Capture the cell that displays the provided text and extract its [x, y] central coordinate. 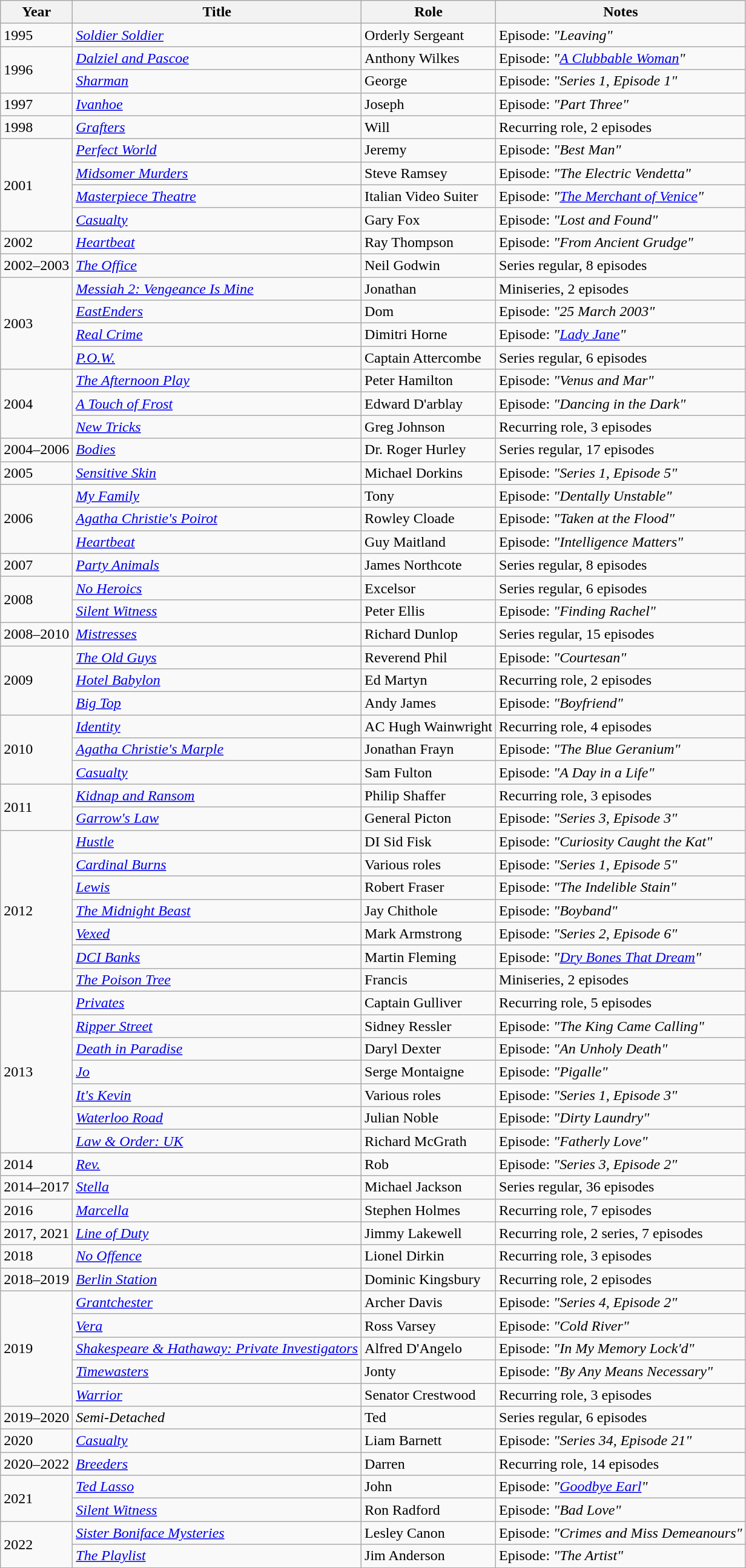
A Touch of Frost [217, 404]
Philip Shaffer [429, 796]
2014 [36, 1164]
No Offence [217, 1256]
The Playlist [217, 1556]
Marcella [217, 1210]
Episode: "Cold River" [621, 1325]
Episode: "Taken at the Flood" [621, 519]
Timewasters [217, 1371]
Sam Fulton [429, 772]
New Tricks [217, 427]
Rev. [217, 1164]
Episode: "Leaving" [621, 35]
Orderly Sergeant [429, 35]
Episode: "Boyfriend" [621, 703]
P.O.W. [217, 358]
Series regular, 36 episodes [621, 1187]
Episode: "Lost and Found" [621, 219]
Role [429, 12]
1998 [36, 127]
Episode: "Bad Love" [621, 1510]
Reverend Phil [429, 657]
Episode: "Series 1, Episode 1" [621, 81]
Excelsor [429, 588]
Lionel Dirkin [429, 1256]
The Midnight Beast [217, 911]
Episode: "Dancing in the Dark" [621, 404]
Series regular, 15 episodes [621, 634]
2003 [36, 323]
Recurring role, 5 episodes [621, 1003]
My Family [217, 496]
Episode: "By Any Means Necessary" [621, 1371]
The Old Guys [217, 657]
Joseph [429, 104]
Edward D'arblay [429, 404]
2019–2020 [36, 1418]
Guy Maitland [429, 542]
Episode: "Crimes and Miss Demeanours" [621, 1533]
General Picton [429, 819]
Episode: "Dirty Laundry" [621, 1118]
2016 [36, 1210]
2009 [36, 680]
Privates [217, 1003]
Episode: "Best Man" [621, 150]
Breeders [217, 1464]
2020–2022 [36, 1464]
2006 [36, 519]
2022 [36, 1544]
Captain Attercombe [429, 358]
2001 [36, 185]
Episode: "Pigalle" [621, 1072]
Agatha Christie's Poirot [217, 519]
Michael Jackson [429, 1187]
James Northcote [429, 565]
Recurring role, 4 episodes [621, 726]
Title [217, 12]
John [429, 1487]
2011 [36, 807]
Jo [217, 1072]
Neil Godwin [429, 265]
Notes [621, 12]
2013 [36, 1072]
Episode: "Series 3, Episode 3" [621, 819]
No Heroics [217, 588]
Dimitri Horne [429, 335]
Kidnap and Ransom [217, 796]
2007 [36, 565]
Midsomer Murders [217, 173]
Real Crime [217, 335]
Stephen Holmes [429, 1210]
Berlin Station [217, 1279]
Episode: "Boyband" [621, 911]
Stella [217, 1187]
Episode: "Curiosity Caught the Kat" [621, 842]
Rob [429, 1164]
2002–2003 [36, 265]
2019 [36, 1348]
Episode: "Dry Bones That Dream" [621, 957]
Steve Ramsey [429, 173]
Ted Lasso [217, 1487]
Alfred D'Angelo [429, 1348]
Captain Gulliver [429, 1003]
2002 [36, 242]
Italian Video Suiter [429, 196]
Law & Order: UK [217, 1141]
2010 [36, 749]
Anthony Wilkes [429, 58]
2021 [36, 1498]
Big Top [217, 703]
Soldier Soldier [217, 35]
Vexed [217, 934]
Sensitive Skin [217, 473]
Episode: "The King Came Calling" [621, 1026]
Episode: "25 March 2003" [621, 312]
Year [36, 12]
Jimmy Lakewell [429, 1233]
Andy James [429, 703]
Gary Fox [429, 219]
Episode: "An Unholy Death" [621, 1049]
Daryl Dexter [429, 1049]
Ripper Street [217, 1026]
Episode: "Series 4, Episode 2" [621, 1302]
Rowley Cloade [429, 519]
Shakespeare & Hathaway: Private Investigators [217, 1348]
Recurring role, 7 episodes [621, 1210]
Martin Fleming [429, 957]
2020 [36, 1441]
Masterpiece Theatre [217, 196]
Episode: "Finding Rachel" [621, 611]
Recurring role, 2 series, 7 episodes [621, 1233]
2012 [36, 911]
Lesley Canon [429, 1533]
Messiah 2: Vengeance Is Mine [217, 289]
Hustle [217, 842]
Ted [429, 1418]
Episode: "Dentally Unstable" [621, 496]
Serge Montaigne [429, 1072]
Recurring role, 14 episodes [621, 1464]
Ivanhoe [217, 104]
Jeremy [429, 150]
Peter Hamilton [429, 381]
Will [429, 127]
2004 [36, 404]
Episode: "The Electric Vendetta" [621, 173]
Episode: "The Artist" [621, 1556]
Jay Chithole [429, 911]
Perfect World [217, 150]
Episode: "Lady Jane" [621, 335]
2018–2019 [36, 1279]
Episode: "Part Three" [621, 104]
1995 [36, 35]
Hotel Babylon [217, 680]
Liam Barnett [429, 1441]
Series regular, 17 episodes [621, 450]
The Afternoon Play [217, 381]
Episode: "Series 3, Episode 2" [621, 1164]
Cardinal Burns [217, 865]
Richard McGrath [429, 1141]
2017, 2021 [36, 1233]
Mark Armstrong [429, 934]
2004–2006 [36, 450]
Episode: "The Indelible Stain" [621, 888]
Episode: "The Merchant of Venice" [621, 196]
Jim Anderson [429, 1556]
Sharman [217, 81]
Greg Johnson [429, 427]
Episode: "Venus and Mar" [621, 381]
Tony [429, 496]
Garrow's Law [217, 819]
It's Kevin [217, 1095]
Dr. Roger Hurley [429, 450]
Sidney Ressler [429, 1026]
Senator Crestwood [429, 1394]
2008–2010 [36, 634]
Line of Duty [217, 1233]
Lewis [217, 888]
The Poison Tree [217, 980]
Julian Noble [429, 1118]
Semi-Detached [217, 1418]
Episode: "Series 34, Episode 21" [621, 1441]
Dominic Kingsbury [429, 1279]
Jonty [429, 1371]
Bodies [217, 450]
Waterloo Road [217, 1118]
Death in Paradise [217, 1049]
Identity [217, 726]
Richard Dunlop [429, 634]
Warrior [217, 1394]
Archer Davis [429, 1302]
Peter Ellis [429, 611]
EastEnders [217, 312]
Episode: "Courtesan" [621, 657]
Episode: "A Clubbable Woman" [621, 58]
Ray Thompson [429, 242]
Darren [429, 1464]
Michael Dorkins [429, 473]
2008 [36, 599]
Mistresses [217, 634]
DCI Banks [217, 957]
Episode: "Goodbye Earl" [621, 1487]
Episode: "In My Memory Lock'd" [621, 1348]
George [429, 81]
1997 [36, 104]
Jonathan [429, 289]
Grantchester [217, 1302]
Episode: "The Blue Geranium" [621, 749]
Agatha Christie's Marple [217, 749]
2014–2017 [36, 1187]
Episode: "From Ancient Grudge" [621, 242]
Dom [429, 312]
The Office [217, 265]
AC Hugh Wainwright [429, 726]
Dalziel and Pascoe [217, 58]
Ron Radford [429, 1510]
Episode: "Series 2, Episode 6" [621, 934]
Party Animals [217, 565]
Episode: "Intelligence Matters" [621, 542]
2018 [36, 1256]
Episode: "Fatherly Love" [621, 1141]
Episode: "A Day in a Life" [621, 772]
Vera [217, 1325]
Francis [429, 980]
1996 [36, 70]
Jonathan Frayn [429, 749]
Ed Martyn [429, 680]
DI Sid Fisk [429, 842]
Episode: "Series 1, Episode 3" [621, 1095]
2005 [36, 473]
Ross Varsey [429, 1325]
Grafters [217, 127]
Sister Boniface Mysteries [217, 1533]
Robert Fraser [429, 888]
